Capture the cell that displays the provided text and extract its [x, y] central coordinate. 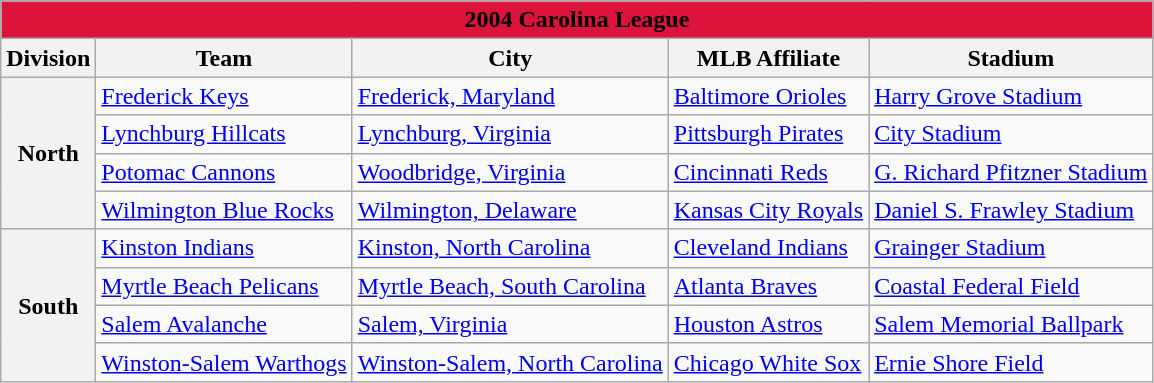
Division [48, 58]
Coastal Federal Field [1011, 286]
Team [224, 58]
Frederick, Maryland [510, 96]
Chicago White Sox [768, 362]
Cincinnati Reds [768, 172]
Harry Grove Stadium [1011, 96]
Wilmington, Delaware [510, 210]
Winston-Salem, North Carolina [510, 362]
MLB Affiliate [768, 58]
Salem Avalanche [224, 324]
Winston-Salem Warthogs [224, 362]
Salem, Virginia [510, 324]
Baltimore Orioles [768, 96]
Daniel S. Frawley Stadium [1011, 210]
Cleveland Indians [768, 248]
City [510, 58]
Ernie Shore Field [1011, 362]
Stadium [1011, 58]
Lynchburg Hillcats [224, 134]
North [48, 153]
Kansas City Royals [768, 210]
South [48, 305]
Kinston, North Carolina [510, 248]
2004 Carolina League [577, 20]
City Stadium [1011, 134]
Houston Astros [768, 324]
Grainger Stadium [1011, 248]
Salem Memorial Ballpark [1011, 324]
Potomac Cannons [224, 172]
Myrtle Beach, South Carolina [510, 286]
Wilmington Blue Rocks [224, 210]
Atlanta Braves [768, 286]
Frederick Keys [224, 96]
G. Richard Pfitzner Stadium [1011, 172]
Woodbridge, Virginia [510, 172]
Pittsburgh Pirates [768, 134]
Myrtle Beach Pelicans [224, 286]
Lynchburg, Virginia [510, 134]
Kinston Indians [224, 248]
